Identify which cell holds the provided text, then report its [X, Y] central coordinate. 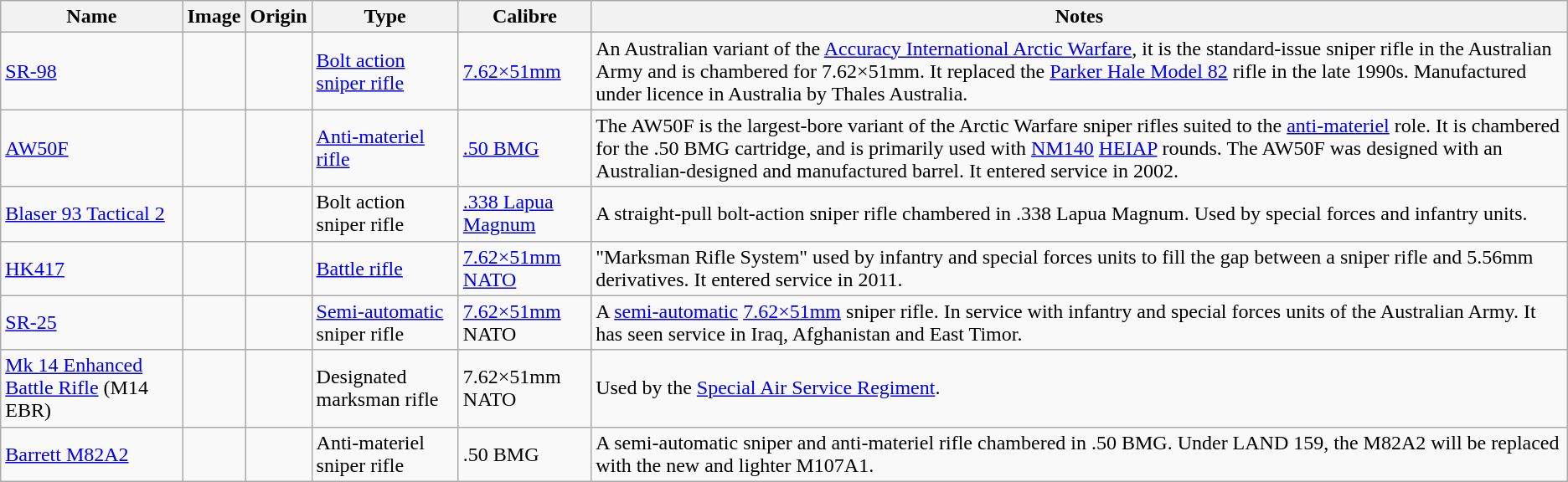
Battle rifle [385, 268]
Used by the Special Air Service Regiment. [1080, 388]
Calibre [524, 17]
Name [92, 17]
A straight-pull bolt-action sniper rifle chambered in .338 Lapua Magnum. Used by special forces and infantry units. [1080, 214]
Mk 14 Enhanced Battle Rifle (M14 EBR) [92, 388]
Type [385, 17]
A semi-automatic sniper and anti-materiel rifle chambered in .50 BMG. Under LAND 159, the M82A2 will be replaced with the new and lighter M107A1. [1080, 454]
Barrett M82A2 [92, 454]
Origin [278, 17]
.338 Lapua Magnum [524, 214]
Semi-automatic sniper rifle [385, 323]
Image [214, 17]
AW50F [92, 148]
SR-25 [92, 323]
Blaser 93 Tactical 2 [92, 214]
Notes [1080, 17]
HK417 [92, 268]
Designated marksman rifle [385, 388]
Anti-materiel rifle [385, 148]
Anti-materiel sniper rifle [385, 454]
SR-98 [92, 71]
7.62×51mm [524, 71]
